Output the (x, y) coordinate of the center of the cell containing the given text.  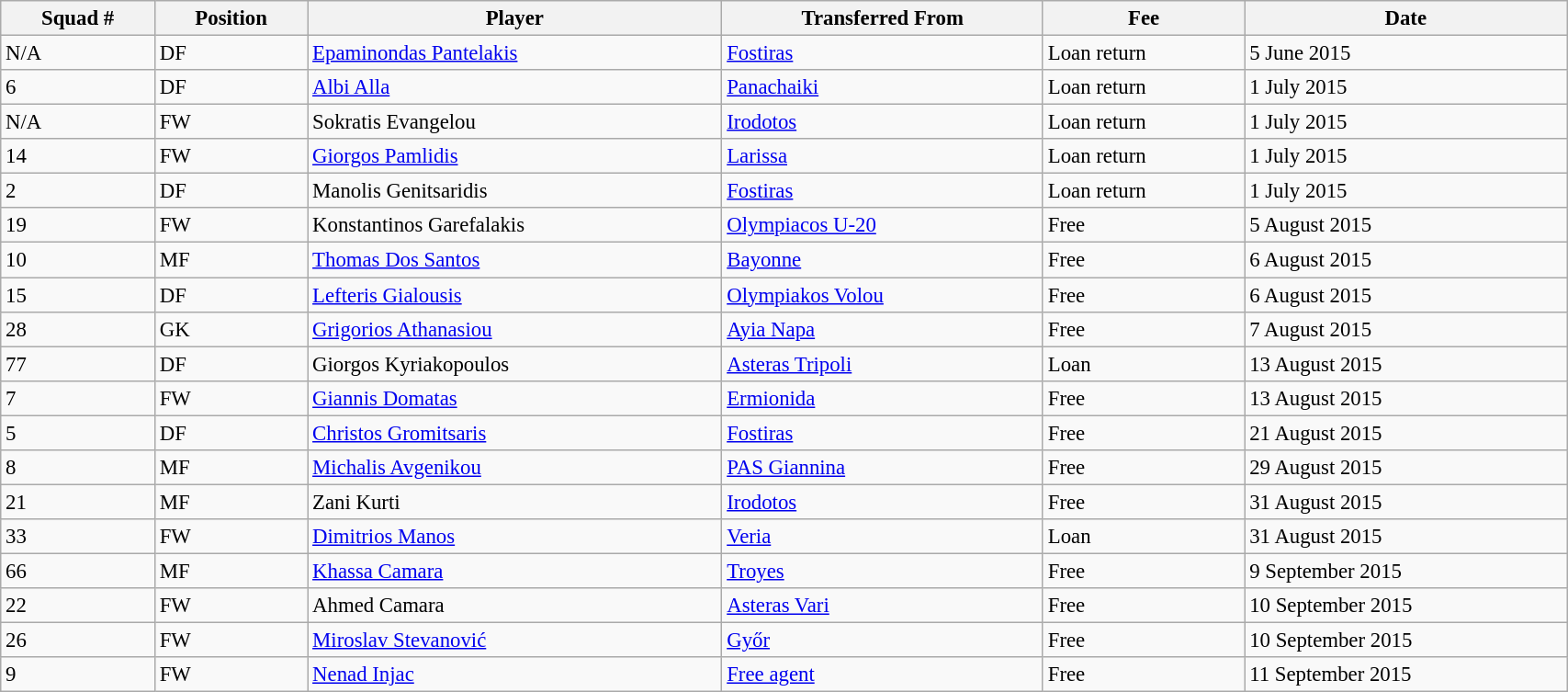
14 (78, 156)
22 (78, 606)
Panachaiki (883, 87)
Khassa Camara (514, 571)
GK (231, 329)
15 (78, 295)
2 (78, 191)
Manolis Genitsaridis (514, 191)
Konstantinos Garefalakis (514, 225)
19 (78, 225)
Michalis Avgenikou (514, 468)
Veria (883, 537)
6 (78, 87)
28 (78, 329)
Player (514, 18)
29 August 2015 (1405, 468)
Ermionida (883, 398)
26 (78, 641)
33 (78, 537)
21 (78, 502)
Transferred From (883, 18)
Free agent (883, 675)
Asteras Tripoli (883, 364)
77 (78, 364)
Sokratis Evangelou (514, 122)
Albi Alla (514, 87)
Troyes (883, 571)
7 (78, 398)
Giannis Domatas (514, 398)
Epaminondas Pantelakis (514, 53)
11 September 2015 (1405, 675)
Olympiakos Volou (883, 295)
Miroslav Stevanović (514, 641)
Christos Gromitsaris (514, 433)
Squad # (78, 18)
Dimitrios Manos (514, 537)
10 (78, 260)
21 August 2015 (1405, 433)
Thomas Dos Santos (514, 260)
66 (78, 571)
7 August 2015 (1405, 329)
Position (231, 18)
Ahmed Camara (514, 606)
9 (78, 675)
5 August 2015 (1405, 225)
Grigorios Athanasiou (514, 329)
Zani Kurti (514, 502)
Győr (883, 641)
9 September 2015 (1405, 571)
Giorgos Kyriakopoulos (514, 364)
5 June 2015 (1405, 53)
Giorgos Pamlidis (514, 156)
8 (78, 468)
Asteras Vari (883, 606)
Olympiacos U-20 (883, 225)
Ayia Napa (883, 329)
Larissa (883, 156)
Lefteris Gialousis (514, 295)
Nenad Injac (514, 675)
PAS Giannina (883, 468)
Date (1405, 18)
Fee (1143, 18)
5 (78, 433)
Bayonne (883, 260)
